From the cell containing the given text, extract its center point as [X, Y] coordinate. 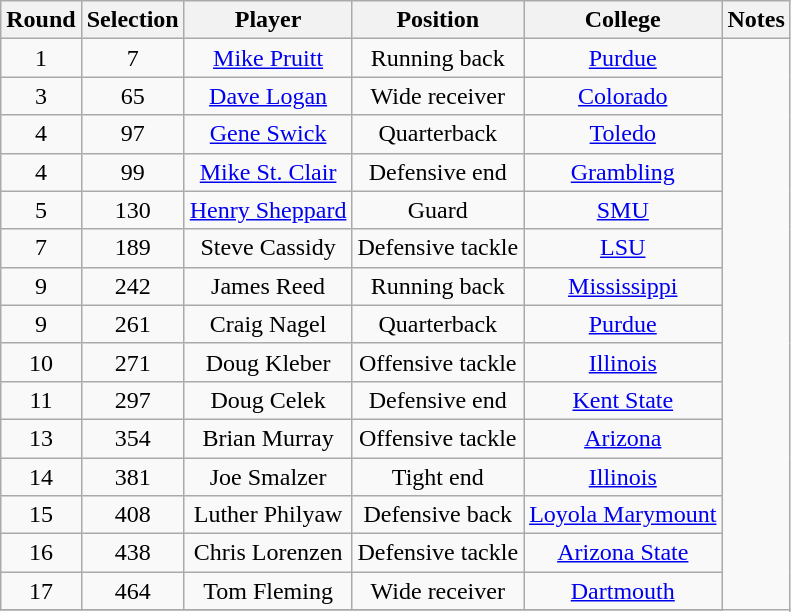
College [623, 20]
Kent State [623, 400]
Colorado [623, 96]
3 [41, 96]
10 [41, 362]
Gene Swick [268, 134]
Joe Smalzer [268, 477]
Craig Nagel [268, 324]
Notes [756, 20]
James Reed [268, 286]
16 [41, 553]
Doug Kleber [268, 362]
Mississippi [623, 286]
Dave Logan [268, 96]
13 [41, 438]
Mike St. Clair [268, 172]
408 [132, 515]
17 [41, 591]
Selection [132, 20]
97 [132, 134]
Dartmouth [623, 591]
99 [132, 172]
381 [132, 477]
1 [41, 58]
Henry Sheppard [268, 210]
130 [132, 210]
Round [41, 20]
Chris Lorenzen [268, 553]
189 [132, 248]
Guard [438, 210]
Mike Pruitt [268, 58]
5 [41, 210]
Position [438, 20]
Luther Philyaw [268, 515]
Tight end [438, 477]
271 [132, 362]
Steve Cassidy [268, 248]
464 [132, 591]
Defensive back [438, 515]
Arizona State [623, 553]
Player [268, 20]
Toledo [623, 134]
Arizona [623, 438]
15 [41, 515]
11 [41, 400]
261 [132, 324]
438 [132, 553]
14 [41, 477]
SMU [623, 210]
Loyola Marymount [623, 515]
Grambling [623, 172]
Doug Celek [268, 400]
LSU [623, 248]
65 [132, 96]
242 [132, 286]
354 [132, 438]
297 [132, 400]
Tom Fleming [268, 591]
Brian Murray [268, 438]
